Scan for the cell matching the given text and deliver its (x, y) coordinate at center. 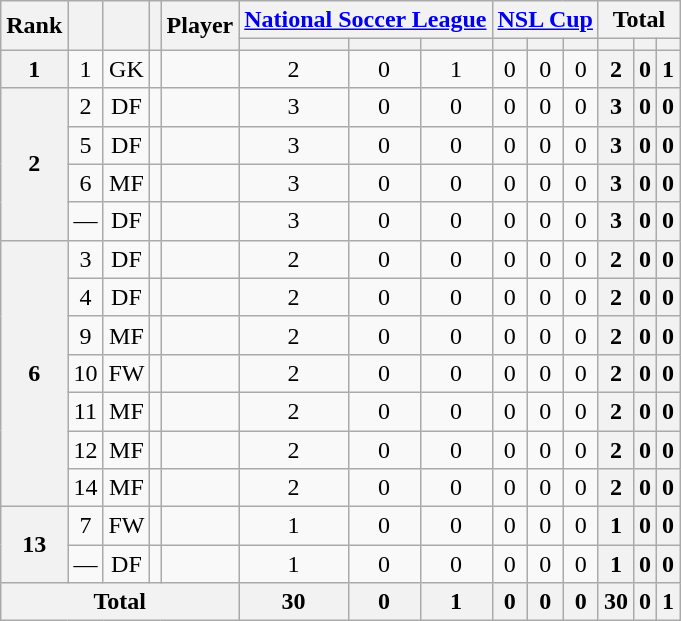
13 (34, 545)
NSL Cup (545, 20)
7 (86, 526)
4 (86, 297)
9 (86, 335)
GK (126, 69)
National Soccer League (366, 20)
Player (200, 26)
10 (86, 373)
5 (86, 145)
12 (86, 449)
Rank (34, 26)
11 (86, 411)
14 (86, 488)
